Capture the cell that displays the provided text and extract its [x, y] central coordinate. 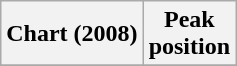
Chart (2008) [72, 34]
Peakposition [189, 34]
